Detect which cell encompasses the target text, then output its [x, y] center coordinate. 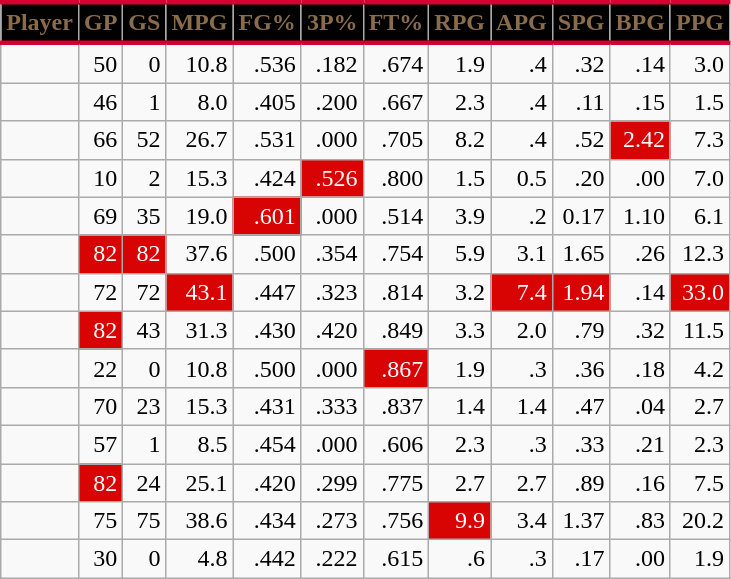
11.5 [700, 330]
.667 [396, 102]
66 [100, 140]
.200 [332, 102]
26.7 [200, 140]
.333 [332, 406]
6.1 [700, 216]
.89 [581, 483]
3.0 [700, 63]
.601 [267, 216]
GS [144, 22]
1.65 [581, 254]
.36 [581, 368]
3.4 [522, 521]
.2 [522, 216]
.21 [640, 444]
.26 [640, 254]
20.2 [700, 521]
7.3 [700, 140]
PPG [700, 22]
69 [100, 216]
0.17 [581, 216]
.222 [332, 559]
57 [100, 444]
.18 [640, 368]
.442 [267, 559]
1.37 [581, 521]
3P% [332, 22]
23 [144, 406]
7.0 [700, 178]
8.5 [200, 444]
.47 [581, 406]
8.0 [200, 102]
.6 [460, 559]
.431 [267, 406]
50 [100, 63]
31.3 [200, 330]
.531 [267, 140]
1.10 [640, 216]
.430 [267, 330]
.447 [267, 292]
46 [100, 102]
2.42 [640, 140]
APG [522, 22]
4.8 [200, 559]
24 [144, 483]
.20 [581, 178]
.454 [267, 444]
.273 [332, 521]
FG% [267, 22]
19.0 [200, 216]
Player [40, 22]
8.2 [460, 140]
.299 [332, 483]
.867 [396, 368]
.17 [581, 559]
.11 [581, 102]
.354 [332, 254]
.606 [396, 444]
3.9 [460, 216]
33.0 [700, 292]
35 [144, 216]
.814 [396, 292]
7.5 [700, 483]
.33 [581, 444]
52 [144, 140]
SPG [581, 22]
22 [100, 368]
.837 [396, 406]
0.5 [522, 178]
38.6 [200, 521]
70 [100, 406]
4.2 [700, 368]
BPG [640, 22]
1.94 [581, 292]
.800 [396, 178]
.705 [396, 140]
37.6 [200, 254]
.182 [332, 63]
.15 [640, 102]
.52 [581, 140]
.526 [332, 178]
.04 [640, 406]
43.1 [200, 292]
3.3 [460, 330]
.756 [396, 521]
.405 [267, 102]
.615 [396, 559]
7.4 [522, 292]
.775 [396, 483]
3.2 [460, 292]
RPG [460, 22]
.434 [267, 521]
30 [100, 559]
.754 [396, 254]
FT% [396, 22]
12.3 [700, 254]
10 [100, 178]
MPG [200, 22]
25.1 [200, 483]
.536 [267, 63]
.674 [396, 63]
9.9 [460, 521]
.849 [396, 330]
43 [144, 330]
3.1 [522, 254]
2 [144, 178]
5.9 [460, 254]
.83 [640, 521]
.79 [581, 330]
2.0 [522, 330]
.16 [640, 483]
.514 [396, 216]
.323 [332, 292]
GP [100, 22]
.424 [267, 178]
